Capture the cell that displays the provided text and extract its [X, Y] central coordinate. 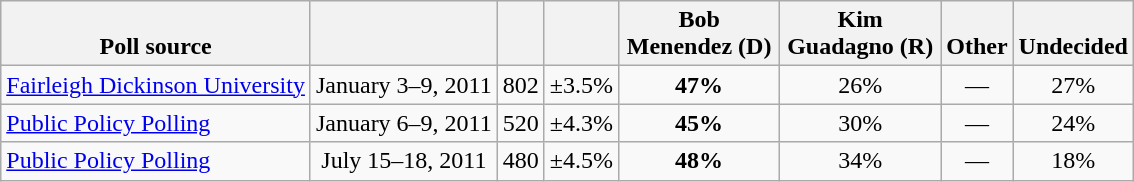
BobMenendez (D) [700, 34]
26% [860, 85]
Poll source [156, 34]
Other [977, 34]
30% [860, 123]
47% [700, 85]
±4.5% [581, 161]
January 6–9, 2011 [404, 123]
Undecided [1073, 34]
27% [1073, 85]
802 [520, 85]
Fairleigh Dickinson University [156, 85]
520 [520, 123]
KimGuadagno (R) [860, 34]
48% [700, 161]
January 3–9, 2011 [404, 85]
480 [520, 161]
34% [860, 161]
July 15–18, 2011 [404, 161]
18% [1073, 161]
±4.3% [581, 123]
45% [700, 123]
±3.5% [581, 85]
24% [1073, 123]
